Capture the cell that displays the provided text and extract its (X, Y) central coordinate. 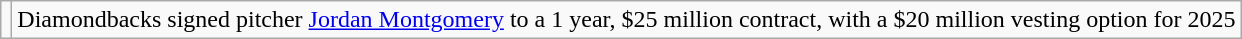
Diamondbacks signed pitcher Jordan Montgomery to a 1 year, $25 million contract, with a $20 million vesting option for 2025 (626, 20)
